Extract the [X, Y] coordinate from the center of the cell holding the provided text.  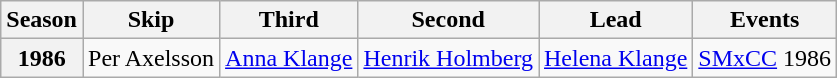
Third [289, 20]
Second [448, 20]
Henrik Holmberg [448, 58]
Helena Klange [615, 58]
Skip [150, 20]
Season [42, 20]
Lead [615, 20]
Anna Klange [289, 58]
Events [765, 20]
1986 [42, 58]
Per Axelsson [150, 58]
SMxCC 1986 [765, 58]
